Detect which cell encompasses the target text, then output its (x, y) center coordinate. 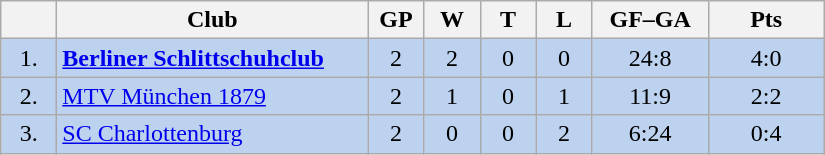
11:9 (650, 96)
GP (396, 20)
1. (29, 58)
2. (29, 96)
4:0 (766, 58)
Berliner Schlittschuhclub (212, 58)
GF–GA (650, 20)
Pts (766, 20)
24:8 (650, 58)
2:2 (766, 96)
6:24 (650, 134)
0:4 (766, 134)
L (564, 20)
Club (212, 20)
W (452, 20)
SC Charlottenburg (212, 134)
3. (29, 134)
MTV München 1879 (212, 96)
T (508, 20)
